Search for the cell housing the specified text and yield its [x, y] center coordinate. 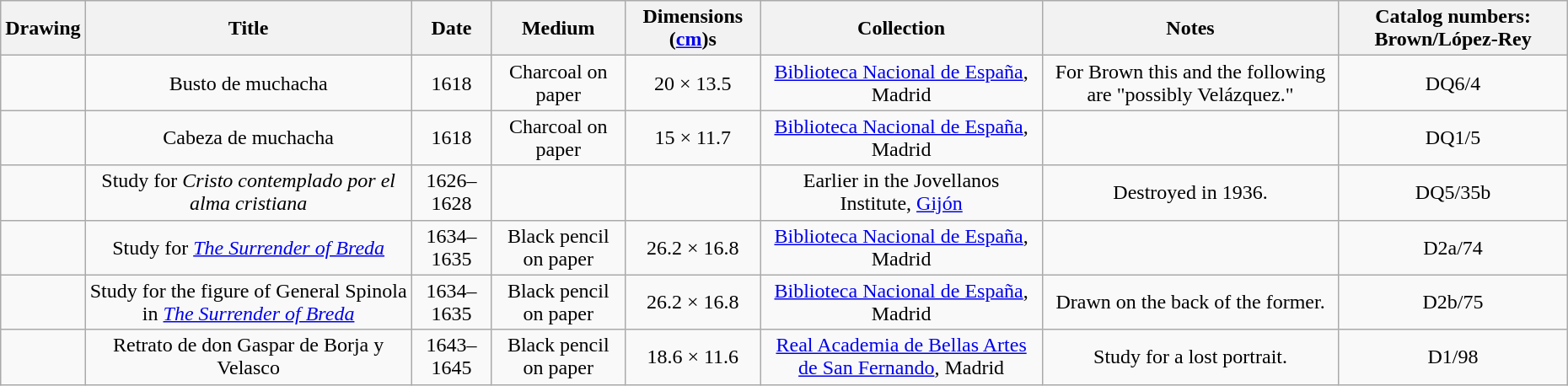
Drawn on the back of the former. [1190, 302]
Study for Cristo contemplado por el alma cristiana [248, 192]
Destroyed in 1936. [1190, 192]
Study for the figure of General Spinola in The Surrender of Breda [248, 302]
Study for The Surrender of Breda [248, 248]
18.6 × 11.6 [693, 357]
Retrato de don Gaspar de Borja y Velasco [248, 357]
Medium [558, 29]
DQ1/5 [1453, 138]
Collection [901, 29]
Cabeza de muchacha [248, 138]
Drawing [43, 29]
20 × 13.5 [693, 83]
D2b/75 [1453, 302]
1643–1645 [452, 357]
Catalog numbers: Brown/López-Rey [1453, 29]
Earlier in the Jovellanos Institute, Gijón [901, 192]
Date [452, 29]
D2a/74 [1453, 248]
DQ6/4 [1453, 83]
For Brown this and the following are "possibly Velázquez." [1190, 83]
D1/98 [1453, 357]
Real Academia de Bellas Artes de San Fernando, Madrid [901, 357]
Busto de muchacha [248, 83]
Study for a lost portrait. [1190, 357]
Dimensions (cm)s [693, 29]
1626–1628 [452, 192]
Title [248, 29]
15 × 11.7 [693, 138]
DQ5/35b [1453, 192]
Notes [1190, 29]
